Search for the cell housing the specified text and yield its (X, Y) center coordinate. 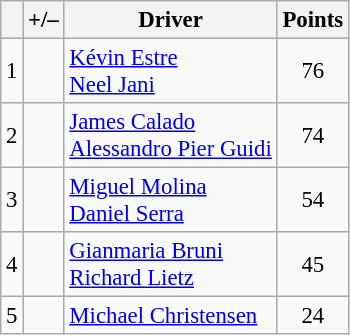
5 (12, 316)
Kévin Estre Neel Jani (170, 72)
76 (312, 72)
1 (12, 72)
James Calado Alessandro Pier Guidi (170, 136)
2 (12, 136)
Gianmaria Bruni Richard Lietz (170, 264)
74 (312, 136)
Miguel Molina Daniel Serra (170, 200)
54 (312, 200)
Points (312, 20)
45 (312, 264)
Driver (170, 20)
Michael Christensen (170, 316)
+/– (44, 20)
3 (12, 200)
24 (312, 316)
4 (12, 264)
